Detect which cell encompasses the target text, then output its (x, y) center coordinate. 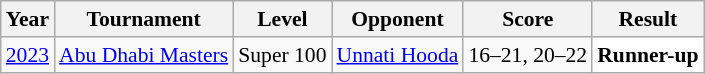
Score (528, 19)
Abu Dhabi Masters (144, 55)
Opponent (398, 19)
Runner-up (648, 55)
Level (282, 19)
Year (28, 19)
2023 (28, 55)
Super 100 (282, 55)
16–21, 20–22 (528, 55)
Result (648, 19)
Tournament (144, 19)
Unnati Hooda (398, 55)
